Determine the (x, y) coordinate at the center of the cell enclosing the given text.  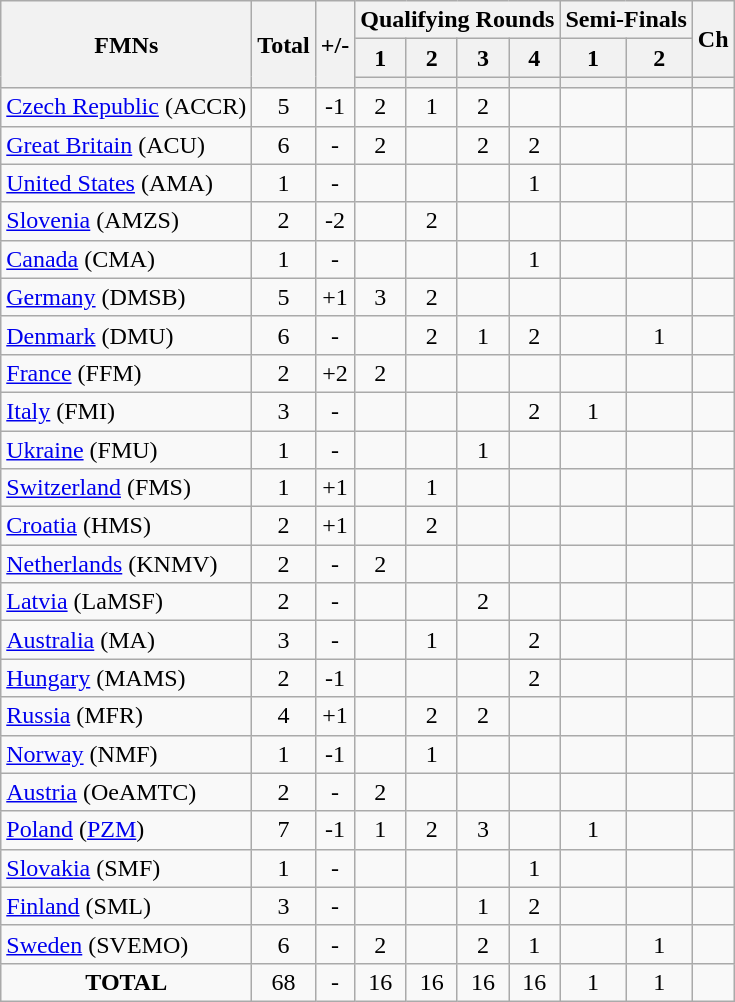
Italy (FMI) (126, 411)
+/- (334, 44)
Qualifying Rounds (458, 20)
Slovenia (AMZS) (126, 221)
Total (284, 44)
Great Britain (ACU) (126, 145)
+2 (334, 373)
Finland (SML) (126, 906)
-2 (334, 221)
Semi-Finals (626, 20)
Netherlands (KNMV) (126, 564)
Austria (OeAMTC) (126, 792)
Denmark (DMU) (126, 335)
TOTAL (126, 982)
Ch (713, 39)
Norway (NMF) (126, 754)
Australia (MA) (126, 640)
7 (284, 830)
Ukraine (FMU) (126, 449)
Poland (PZM) (126, 830)
France (FFM) (126, 373)
68 (284, 982)
Switzerland (FMS) (126, 488)
Latvia (LaMSF) (126, 602)
United States (AMA) (126, 183)
Croatia (HMS) (126, 526)
Russia (MFR) (126, 716)
Hungary (MAMS) (126, 678)
FMNs (126, 44)
Slovakia (SMF) (126, 868)
Sweden (SVEMO) (126, 944)
Canada (CMA) (126, 259)
Germany (DMSB) (126, 297)
Czech Republic (ACCR) (126, 107)
